For the text-containing cell, return its midpoint in (x, y) coordinate format. 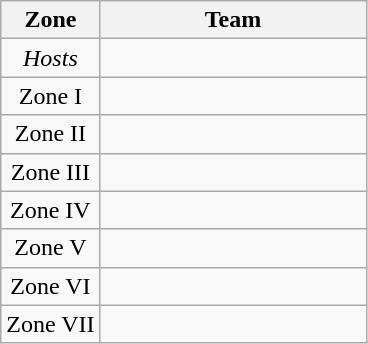
Zone III (50, 172)
Hosts (50, 58)
Zone (50, 20)
Zone VII (50, 324)
Zone V (50, 248)
Zone I (50, 96)
Zone IV (50, 210)
Team (233, 20)
Zone VI (50, 286)
Zone II (50, 134)
